Detect which cell encompasses the target text, then output its (x, y) center coordinate. 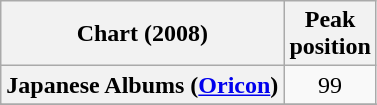
Peakposition (330, 34)
Japanese Albums (Oricon) (142, 85)
99 (330, 85)
Chart (2008) (142, 34)
